Search for the cell housing the specified text and yield its [x, y] center coordinate. 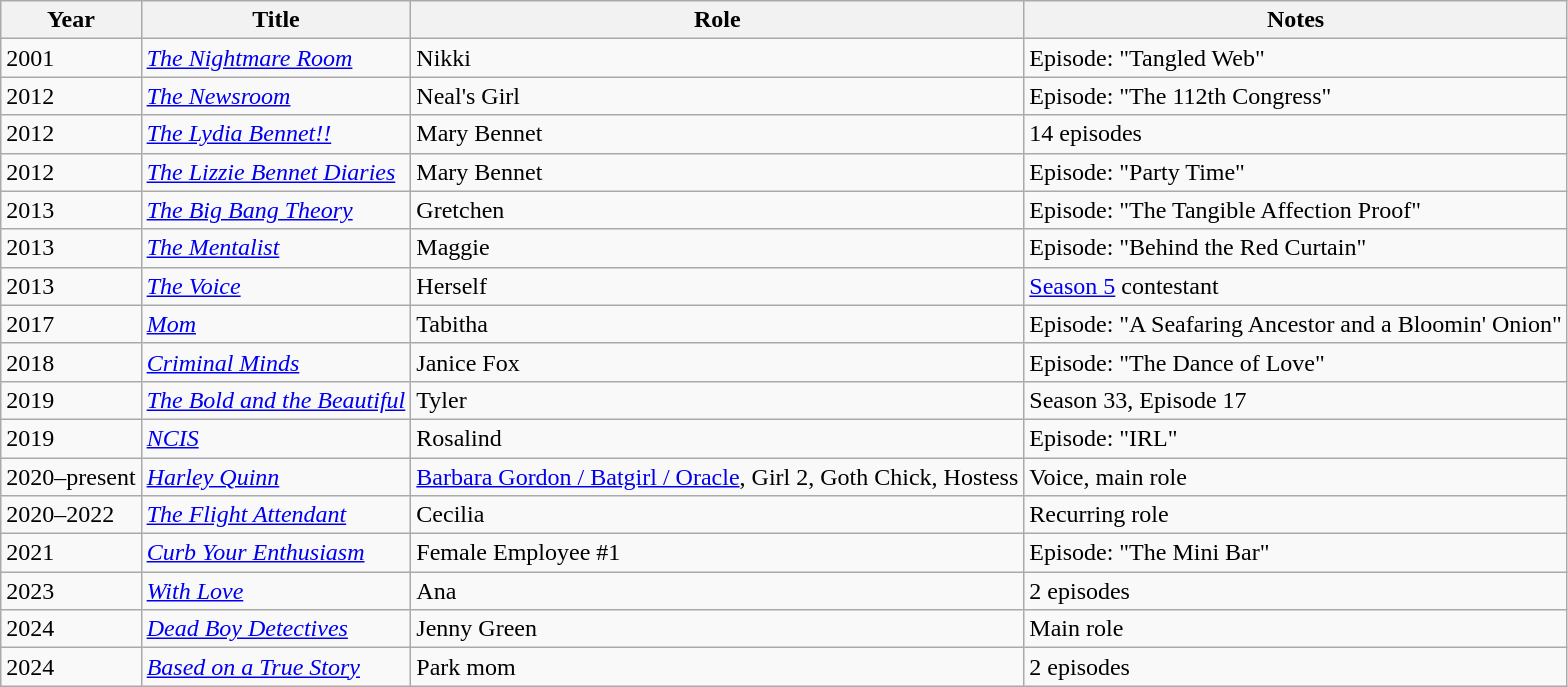
Cecilia [718, 515]
2001 [71, 58]
The Lizzie Bennet Diaries [276, 172]
Episode: "The Dance of Love" [1296, 362]
Title [276, 20]
Year [71, 20]
Curb Your Enthusiasm [276, 553]
Recurring role [1296, 515]
The Mentalist [276, 248]
The Big Bang Theory [276, 210]
Ana [718, 591]
Dead Boy Detectives [276, 629]
Season 5 contestant [1296, 286]
Nikki [718, 58]
Harley Quinn [276, 477]
Female Employee #1 [718, 553]
Episode: "The 112th Congress" [1296, 96]
Rosalind [718, 438]
Criminal Minds [276, 362]
Maggie [718, 248]
Janice Fox [718, 362]
Episode: "Tangled Web" [1296, 58]
Neal's Girl [718, 96]
Tyler [718, 400]
Main role [1296, 629]
The Nightmare Room [276, 58]
The Bold and the Beautiful [276, 400]
Season 33, Episode 17 [1296, 400]
With Love [276, 591]
Herself [718, 286]
Notes [1296, 20]
NCIS [276, 438]
2020–2022 [71, 515]
The Lydia Bennet!! [276, 134]
The Newsroom [276, 96]
14 episodes [1296, 134]
Park mom [718, 667]
2023 [71, 591]
2020–present [71, 477]
Episode: "The Mini Bar" [1296, 553]
Voice, main role [1296, 477]
Gretchen [718, 210]
Episode: "The Tangible Affection Proof" [1296, 210]
Episode: "Party Time" [1296, 172]
2021 [71, 553]
Role [718, 20]
The Voice [276, 286]
Barbara Gordon / Batgirl / Oracle, Girl 2, Goth Chick, Hostess [718, 477]
Episode: "Behind the Red Curtain" [1296, 248]
Based on a True Story [276, 667]
Mom [276, 324]
Tabitha [718, 324]
2017 [71, 324]
Jenny Green [718, 629]
Episode: "A Seafaring Ancestor and a Bloomin' Onion" [1296, 324]
2018 [71, 362]
The Flight Attendant [276, 515]
Episode: "IRL" [1296, 438]
